Output the (X, Y) coordinate of the center of the cell containing the given text.  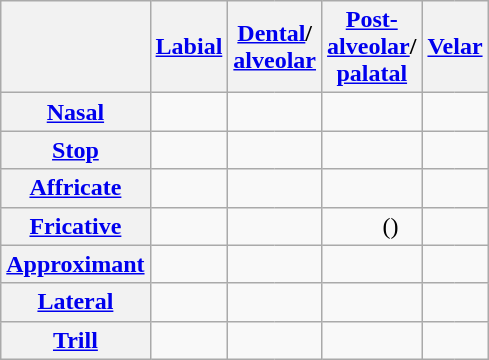
Post-alveolar/palatal (372, 47)
Dental/alveolar (275, 47)
Approximant (76, 264)
Affricate (76, 188)
Fricative (76, 226)
Lateral (76, 302)
Stop (76, 150)
Nasal (76, 112)
() (391, 226)
Velar (455, 47)
Trill (76, 340)
Labial (189, 47)
